Locate the cell with the specified text and output its (X, Y) center coordinate. 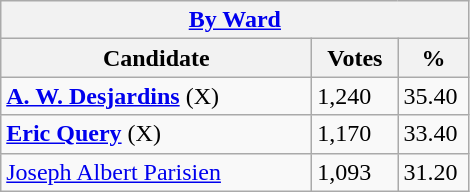
35.40 (434, 96)
Votes (355, 58)
Candidate (156, 58)
1,240 (355, 96)
31.20 (434, 172)
% (434, 58)
1,093 (355, 172)
33.40 (434, 134)
By Ward (235, 20)
A. W. Desjardins (X) (156, 96)
1,170 (355, 134)
Eric Query (X) (156, 134)
Joseph Albert Parisien (156, 172)
